Identify which cell holds the provided text, then report its [x, y] central coordinate. 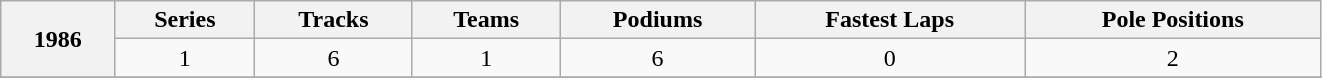
Tracks [334, 20]
Pole Positions [1173, 20]
Series [185, 20]
Podiums [657, 20]
1986 [58, 39]
Fastest Laps [890, 20]
2 [1173, 58]
Teams [486, 20]
0 [890, 58]
